Identify which cell holds the provided text, then report its [X, Y] central coordinate. 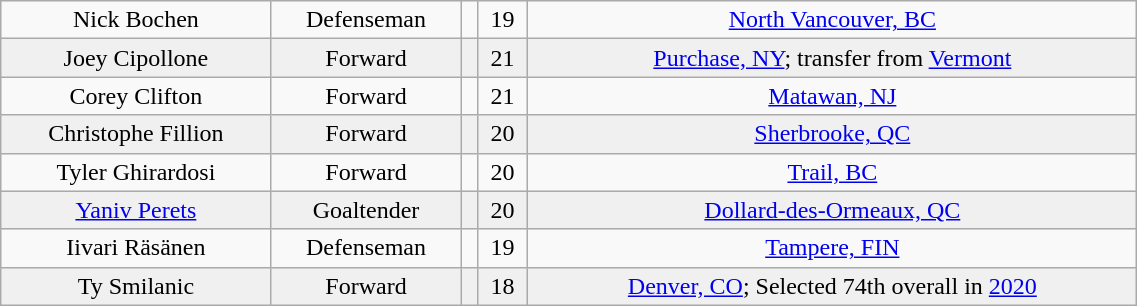
Joey Cipollone [136, 58]
Tampere, FIN [832, 248]
Nick Bochen [136, 20]
Goaltender [366, 210]
Denver, CO; Selected 74th overall in 2020 [832, 286]
Christophe Fillion [136, 134]
North Vancouver, BC [832, 20]
18 [502, 286]
Matawan, NJ [832, 96]
Sherbrooke, QC [832, 134]
Yaniv Perets [136, 210]
Dollard-des-Ormeaux, QC [832, 210]
Corey Clifton [136, 96]
Iivari Räsänen [136, 248]
Trail, BC [832, 172]
Tyler Ghirardosi [136, 172]
Purchase, NY; transfer from Vermont [832, 58]
Ty Smilanic [136, 286]
